Scan for the cell matching the given text and deliver its (x, y) coordinate at center. 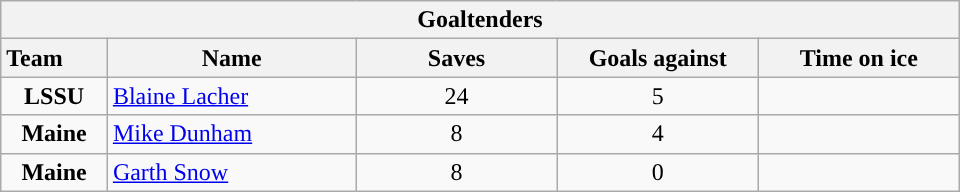
24 (456, 96)
Name (232, 58)
Time on ice (858, 58)
0 (658, 172)
Team (54, 58)
Garth Snow (232, 172)
Saves (456, 58)
4 (658, 134)
Blaine Lacher (232, 96)
Mike Dunham (232, 134)
Goaltenders (480, 20)
LSSU (54, 96)
5 (658, 96)
Goals against (658, 58)
